Extract the (x, y) coordinate from the center of the cell holding the provided text.  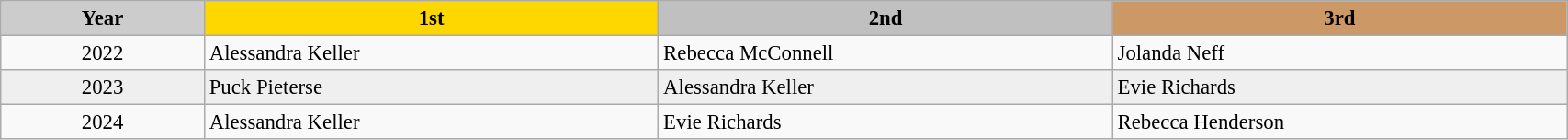
Jolanda Neff (1339, 53)
3rd (1339, 18)
Rebecca Henderson (1339, 122)
Rebecca McConnell (886, 53)
1st (431, 18)
2022 (103, 53)
Puck Pieterse (431, 87)
2024 (103, 122)
2nd (886, 18)
2023 (103, 87)
Year (103, 18)
